For the text-containing cell, return its midpoint in [x, y] coordinate format. 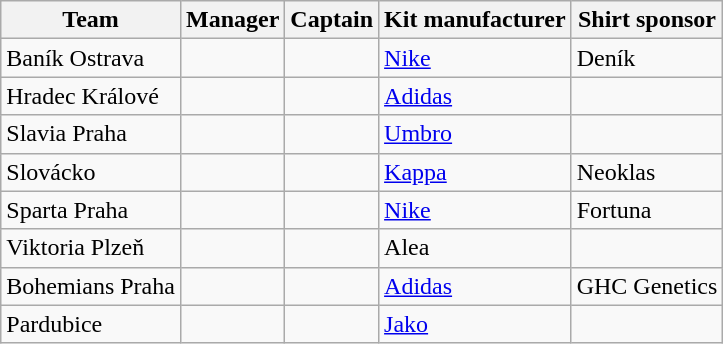
Manager [232, 20]
Neoklas [647, 172]
Baník Ostrava [91, 58]
Kit manufacturer [476, 20]
Fortuna [647, 210]
Viktoria Plzeň [91, 248]
Deník [647, 58]
Alea [476, 248]
Captain [332, 20]
Slavia Praha [91, 134]
Shirt sponsor [647, 20]
Kappa [476, 172]
Umbro [476, 134]
Bohemians Praha [91, 286]
Pardubice [91, 324]
Hradec Králové [91, 96]
Slovácko [91, 172]
Team [91, 20]
Sparta Praha [91, 210]
Jako [476, 324]
GHC Genetics [647, 286]
